Identify which cell holds the provided text, then report its [x, y] central coordinate. 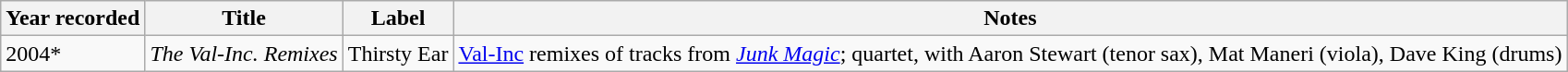
Year recorded [73, 18]
Notes [1010, 18]
Val-Inc remixes of tracks from Junk Magic; quartet, with Aaron Stewart (tenor sax), Mat Maneri (viola), Dave King (drums) [1010, 54]
Title [244, 18]
Label [398, 18]
2004* [73, 54]
Thirsty Ear [398, 54]
The Val-Inc. Remixes [244, 54]
